Return [x, y] of the center of cell containing provided text 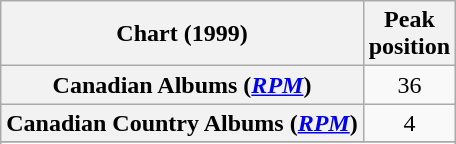
Canadian Country Albums (RPM) [182, 123]
36 [409, 85]
Peak position [409, 34]
4 [409, 123]
Chart (1999) [182, 34]
Canadian Albums (RPM) [182, 85]
